Extract the (X, Y) coordinate from the center of the cell holding the provided text.  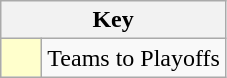
Key (114, 20)
Teams to Playoffs (134, 58)
